Provide the [x, y] coordinate of the cell's center where the given text is located.  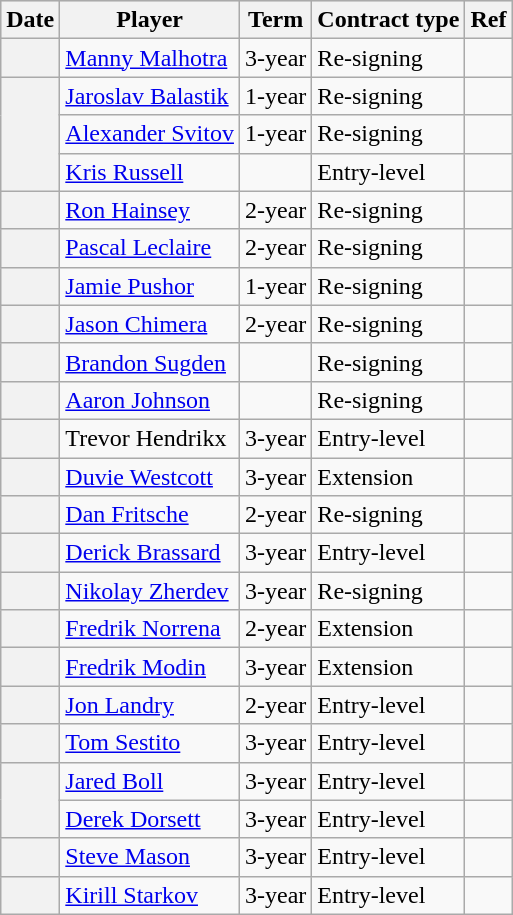
Fredrik Norrena [150, 629]
Manny Malhotra [150, 58]
Brandon Sugden [150, 362]
Contract type [388, 20]
Jaroslav Balastik [150, 96]
Aaron Johnson [150, 400]
Term [275, 20]
Derek Dorsett [150, 819]
Trevor Hendrikx [150, 438]
Tom Sestito [150, 743]
Player [150, 20]
Fredrik Modin [150, 667]
Pascal Leclaire [150, 248]
Derick Brassard [150, 553]
Jon Landry [150, 705]
Nikolay Zherdev [150, 591]
Ron Hainsey [150, 210]
Jared Boll [150, 781]
Jason Chimera [150, 324]
Jamie Pushor [150, 286]
Kirill Starkov [150, 895]
Duvie Westcott [150, 477]
Dan Fritsche [150, 515]
Kris Russell [150, 172]
Ref [488, 20]
Date [30, 20]
Alexander Svitov [150, 134]
Steve Mason [150, 857]
